Detect which cell encompasses the target text, then output its [X, Y] center coordinate. 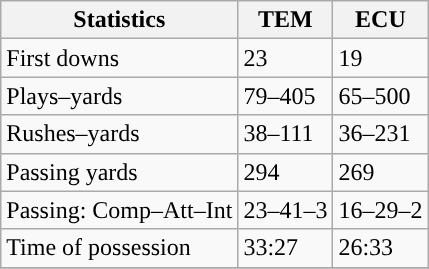
Time of possession [120, 248]
Statistics [120, 20]
Passing: Comp–Att–Int [120, 210]
26:33 [380, 248]
294 [286, 172]
79–405 [286, 96]
23–41–3 [286, 210]
Plays–yards [120, 96]
TEM [286, 20]
36–231 [380, 134]
269 [380, 172]
19 [380, 58]
ECU [380, 20]
Passing yards [120, 172]
38–111 [286, 134]
23 [286, 58]
65–500 [380, 96]
33:27 [286, 248]
16–29–2 [380, 210]
First downs [120, 58]
Rushes–yards [120, 134]
